Return the (X, Y) coordinate for the center point of the cell that contains the specified text.  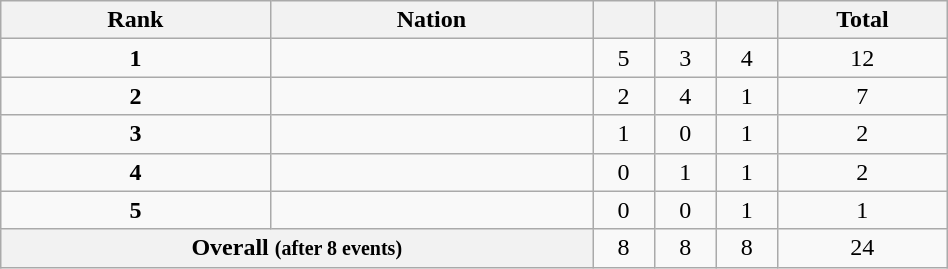
7 (862, 96)
Rank (136, 20)
12 (862, 58)
24 (862, 248)
Nation (432, 20)
Total (862, 20)
Overall (after 8 events) (297, 248)
